Determine the [X, Y] coordinate at the center of the cell enclosing the given text.  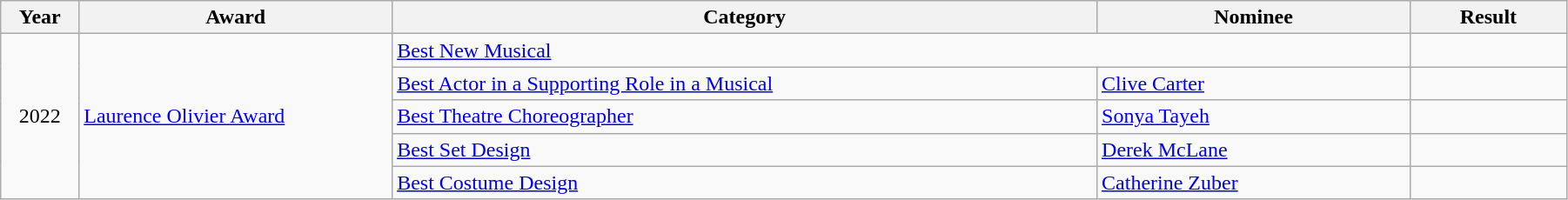
2022 [40, 117]
Best Theatre Choreographer [745, 117]
Clive Carter [1254, 83]
Year [40, 17]
Result [1488, 17]
Nominee [1254, 17]
Sonya Tayeh [1254, 117]
Award [236, 17]
Best Costume Design [745, 183]
Best New Musical [901, 50]
Best Set Design [745, 150]
Catherine Zuber [1254, 183]
Laurence Olivier Award [236, 117]
Derek McLane [1254, 150]
Best Actor in a Supporting Role in a Musical [745, 83]
Category [745, 17]
